Extract the [x, y] coordinate from the center of the cell holding the provided text.  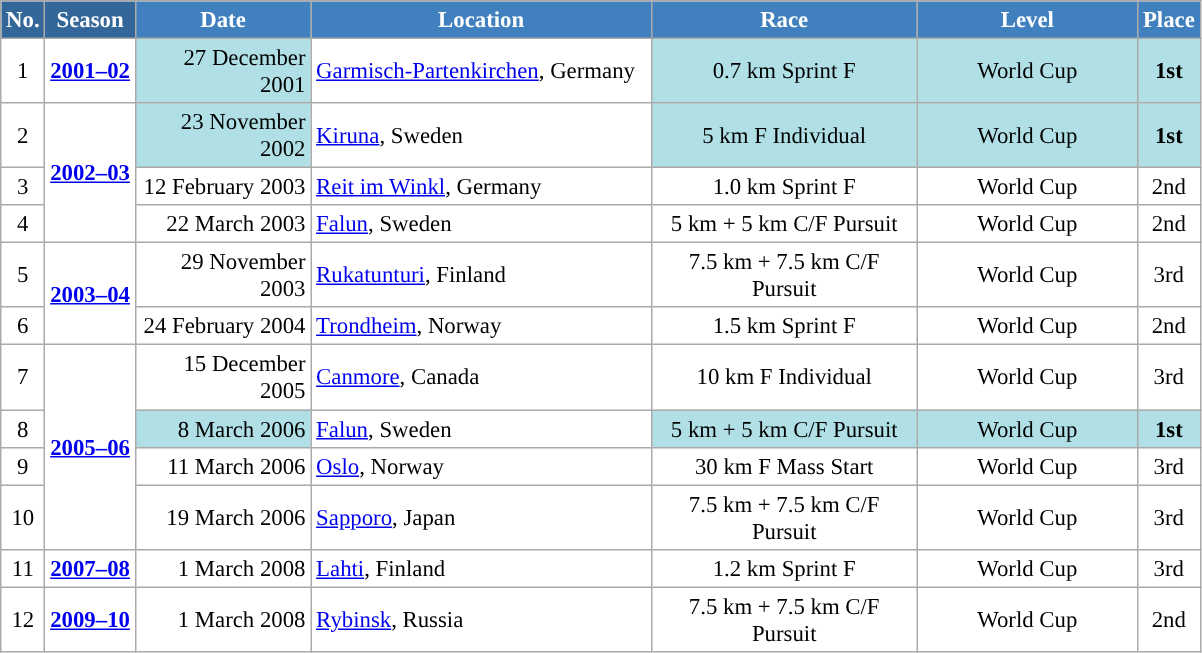
1.0 km Sprint F [784, 187]
11 March 2006 [223, 466]
19 March 2006 [223, 518]
Level [1028, 20]
Reit im Winkl, Germany [482, 187]
30 km F Mass Start [784, 466]
2009–10 [90, 620]
5 [23, 276]
2005–06 [90, 447]
Sapporo, Japan [482, 518]
1.5 km Sprint F [784, 327]
10 km F Individual [784, 378]
Trondheim, Norway [482, 327]
Lahti, Finland [482, 568]
23 November 2002 [223, 136]
0.7 km Sprint F [784, 72]
Location [482, 20]
3 [23, 187]
2 [23, 136]
12 February 2003 [223, 187]
8 [23, 429]
27 December 2001 [223, 72]
22 March 2003 [223, 224]
2002–03 [90, 173]
15 December 2005 [223, 378]
Kiruna, Sweden [482, 136]
Place [1169, 20]
9 [23, 466]
Rukatunturi, Finland [482, 276]
Oslo, Norway [482, 466]
24 February 2004 [223, 327]
Rybinsk, Russia [482, 620]
7 [23, 378]
No. [23, 20]
Canmore, Canada [482, 378]
2001–02 [90, 72]
Garmisch-Partenkirchen, Germany [482, 72]
Season [90, 20]
8 March 2006 [223, 429]
6 [23, 327]
11 [23, 568]
1 [23, 72]
2007–08 [90, 568]
29 November 2003 [223, 276]
12 [23, 620]
1.2 km Sprint F [784, 568]
4 [23, 224]
Date [223, 20]
2003–04 [90, 294]
10 [23, 518]
Race [784, 20]
5 km F Individual [784, 136]
